Return the [X, Y] coordinate for the center point of the cell that contains the specified text.  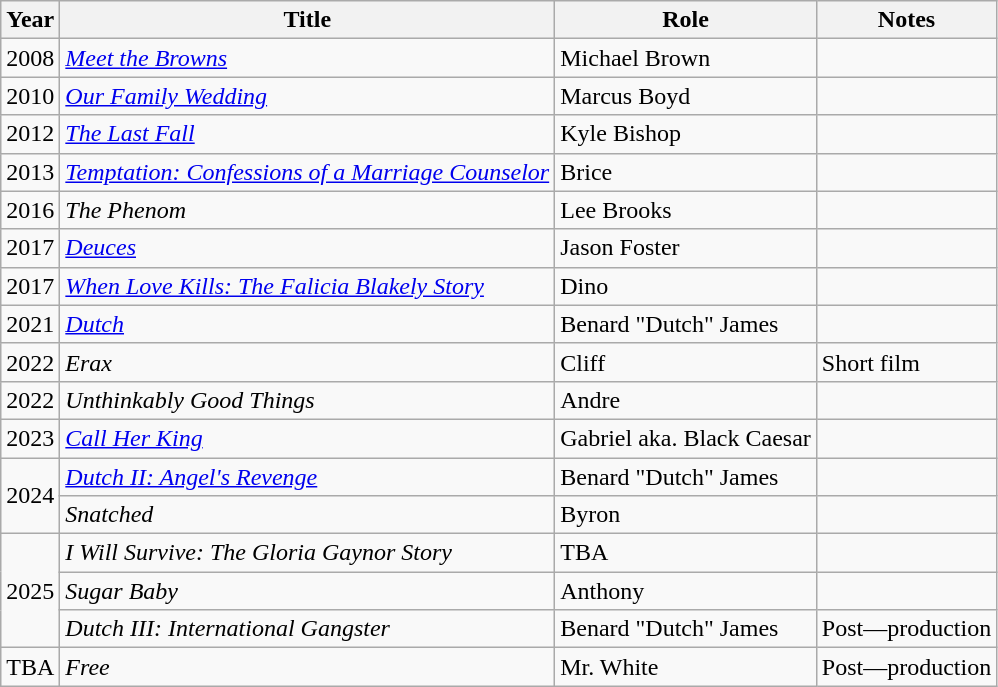
When Love Kills: The Falicia Blakely Story [308, 286]
Cliff [686, 362]
Michael Brown [686, 58]
Unthinkably Good Things [308, 400]
Snatched [308, 515]
Lee Brooks [686, 210]
Marcus Boyd [686, 96]
Mr. White [686, 667]
Deuces [308, 248]
I Will Survive: The Gloria Gaynor Story [308, 553]
2016 [30, 210]
Year [30, 20]
2021 [30, 324]
2025 [30, 591]
Dutch II: Angel's Revenge [308, 477]
2012 [30, 134]
Call Her King [308, 438]
Dutch [308, 324]
Byron [686, 515]
The Last Fall [308, 134]
Gabriel aka. Black Caesar [686, 438]
Short film [906, 362]
Dutch III: International Gangster [308, 629]
Anthony [686, 591]
Brice [686, 172]
Title [308, 20]
2023 [30, 438]
2024 [30, 496]
Meet the Browns [308, 58]
Kyle Bishop [686, 134]
Dino [686, 286]
2008 [30, 58]
Our Family Wedding [308, 96]
The Phenom [308, 210]
Jason Foster [686, 248]
2010 [30, 96]
Andre [686, 400]
2013 [30, 172]
Sugar Baby [308, 591]
Free [308, 667]
Temptation: Confessions of a Marriage Counselor [308, 172]
Erax [308, 362]
Role [686, 20]
Notes [906, 20]
